Capture the cell that displays the provided text and extract its (X, Y) central coordinate. 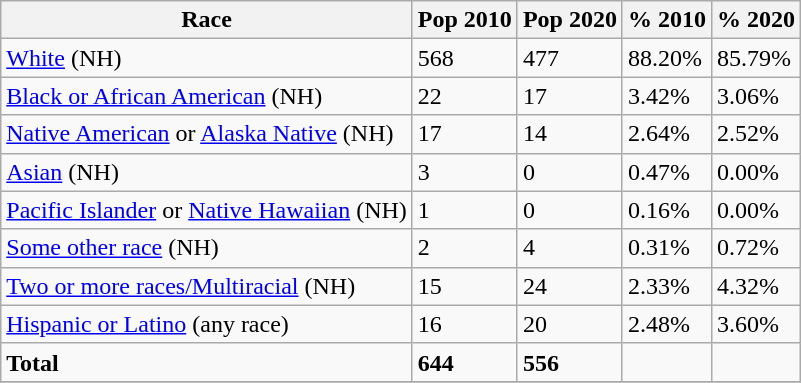
0.16% (666, 210)
2.52% (756, 134)
477 (570, 58)
1 (464, 210)
20 (570, 324)
Black or African American (NH) (207, 96)
Two or more races/Multiracial (NH) (207, 286)
2.64% (666, 134)
Native American or Alaska Native (NH) (207, 134)
85.79% (756, 58)
Pop 2010 (464, 20)
16 (464, 324)
22 (464, 96)
0.47% (666, 172)
644 (464, 362)
Race (207, 20)
3.06% (756, 96)
0.31% (666, 248)
Pacific Islander or Native Hawaiian (NH) (207, 210)
568 (464, 58)
White (NH) (207, 58)
% 2020 (756, 20)
2.33% (666, 286)
24 (570, 286)
Some other race (NH) (207, 248)
4 (570, 248)
2 (464, 248)
2.48% (666, 324)
Asian (NH) (207, 172)
14 (570, 134)
3.60% (756, 324)
15 (464, 286)
88.20% (666, 58)
% 2010 (666, 20)
4.32% (756, 286)
Total (207, 362)
0.72% (756, 248)
3 (464, 172)
Hispanic or Latino (any race) (207, 324)
556 (570, 362)
Pop 2020 (570, 20)
3.42% (666, 96)
